Return [X, Y] of the center of cell containing provided text 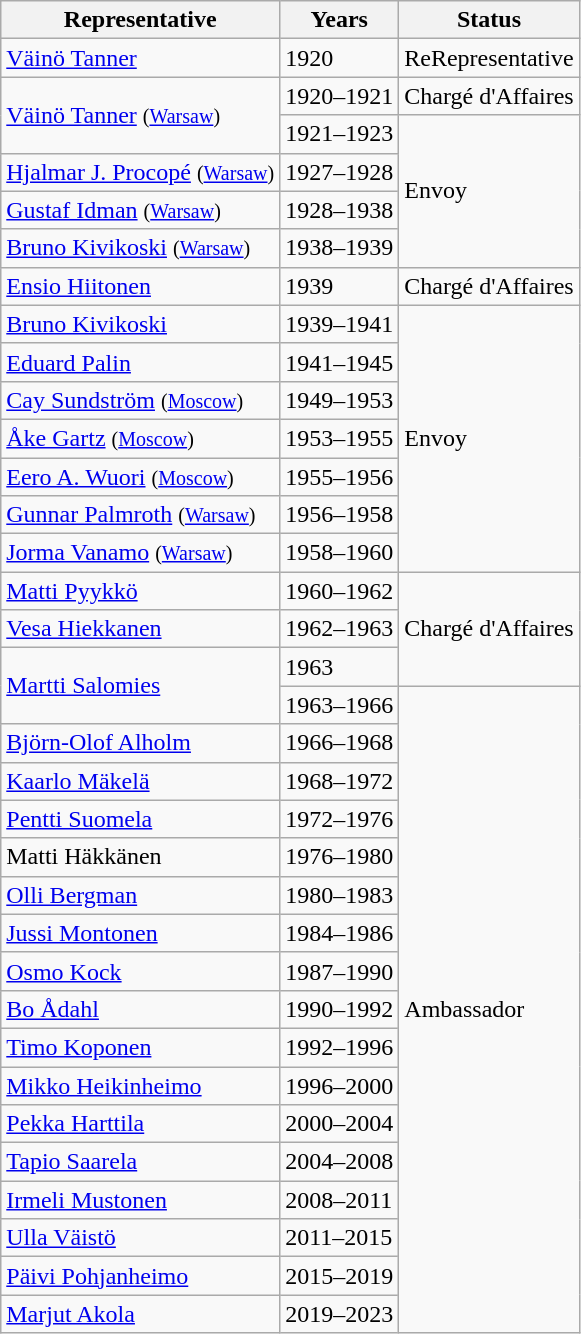
1980–1983 [340, 895]
Bruno Kivikoski [140, 324]
2004–2008 [340, 1162]
Ambassador [489, 1010]
Irmeli Mustonen [140, 1200]
2011–2015 [340, 1238]
Pekka Harttila [140, 1124]
Martti Salomies [140, 686]
Gustaf Idman (Warsaw) [140, 210]
1938–1939 [340, 248]
2000–2004 [340, 1124]
1939–1941 [340, 324]
Bruno Kivikoski (Warsaw) [140, 248]
1990–1992 [340, 1009]
Bo Ådahl [140, 1009]
Ensio Hiitonen [140, 286]
1956–1958 [340, 515]
Olli Bergman [140, 895]
Hjalmar J. Procopé (Warsaw) [140, 172]
1920–1921 [340, 96]
Ulla Väistö [140, 1238]
Representative [140, 20]
Eduard Palin [140, 362]
1996–2000 [340, 1085]
1958–1960 [340, 553]
Väinö Tanner [140, 58]
1992–1996 [340, 1047]
Tapio Saarela [140, 1162]
Jussi Montonen [140, 933]
1960–1962 [340, 591]
1976–1980 [340, 857]
1968–1972 [340, 781]
Kaarlo Mäkelä [140, 781]
2015–2019 [340, 1276]
Marjut Akola [140, 1314]
1955–1956 [340, 477]
Päivi Pohjanheimo [140, 1276]
1984–1986 [340, 933]
1927–1928 [340, 172]
Björn-Olof Alholm [140, 743]
Matti Pyykkö [140, 591]
Timo Koponen [140, 1047]
Pentti Suomela [140, 819]
Status [489, 20]
1953–1955 [340, 438]
1963–1966 [340, 705]
Eero A. Wuori (Moscow) [140, 477]
1921–1923 [340, 134]
1972–1976 [340, 819]
Gunnar Palmroth (Warsaw) [140, 515]
1962–1963 [340, 629]
ReRepresentative [489, 58]
1941–1945 [340, 362]
Vesa Hiekkanen [140, 629]
1949–1953 [340, 400]
1966–1968 [340, 743]
1939 [340, 286]
1928–1938 [340, 210]
1920 [340, 58]
2019–2023 [340, 1314]
Mikko Heikinheimo [140, 1085]
Åke Gartz (Moscow) [140, 438]
Väinö Tanner (Warsaw) [140, 115]
Cay Sundström (Moscow) [140, 400]
Jorma Vanamo (Warsaw) [140, 553]
Matti Häkkänen [140, 857]
2008–2011 [340, 1200]
1987–1990 [340, 971]
1963 [340, 667]
Osmo Kock [140, 971]
Years [340, 20]
